Find where the given text appears and provide that cell's center as [x, y] coordinate. 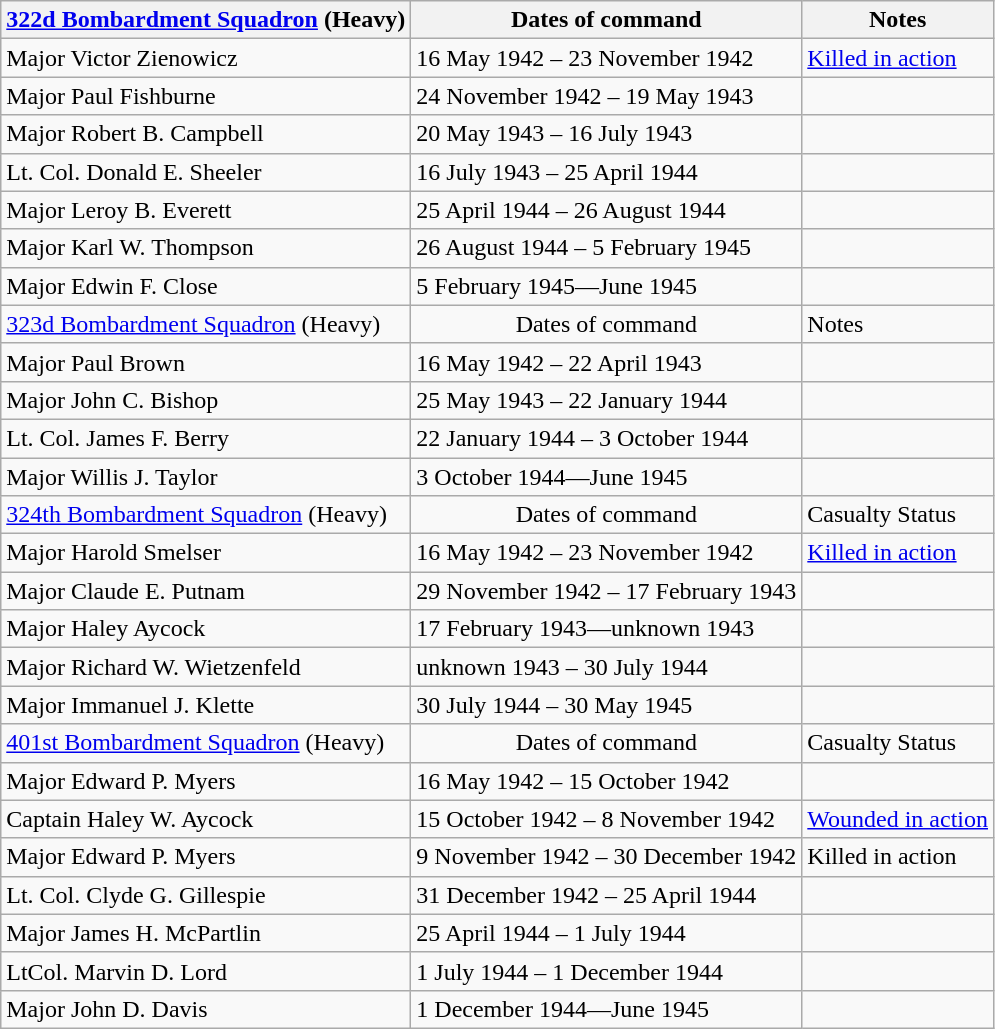
Major Karl W. Thompson [206, 248]
unknown 1943 – 30 July 1944 [606, 667]
20 May 1943 – 16 July 1943 [606, 134]
Lt. Col. James F. Berry [206, 438]
401st Bombardment Squadron (Heavy) [206, 743]
25 April 1944 – 1 July 1944 [606, 933]
16 July 1943 – 25 April 1944 [606, 172]
Major John C. Bishop [206, 400]
Major Haley Aycock [206, 629]
Major Claude E. Putnam [206, 591]
Lt. Col. Donald E. Sheeler [206, 172]
Wounded in action [898, 819]
LtCol. Marvin D. Lord [206, 971]
16 May 1942 – 22 April 1943 [606, 362]
25 April 1944 – 26 August 1944 [606, 210]
Major James H. McPartlin [206, 933]
324th Bombardment Squadron (Heavy) [206, 515]
1 July 1944 – 1 December 1944 [606, 971]
Major Willis J. Taylor [206, 477]
24 November 1942 – 19 May 1943 [606, 96]
Major Leroy B. Everett [206, 210]
Major Richard W. Wietzenfeld [206, 667]
Major Harold Smelser [206, 553]
25 May 1943 – 22 January 1944 [606, 400]
9 November 1942 – 30 December 1942 [606, 857]
Major Immanuel J. Klette [206, 705]
29 November 1942 – 17 February 1943 [606, 591]
Major Victor Zienowicz [206, 58]
Lt. Col. Clyde G. Gillespie [206, 895]
16 May 1942 – 15 October 1942 [606, 781]
15 October 1942 – 8 November 1942 [606, 819]
5 February 1945—June 1945 [606, 286]
3 October 1944—June 1945 [606, 477]
17 February 1943—unknown 1943 [606, 629]
Major Paul Brown [206, 362]
22 January 1944 – 3 October 1944 [606, 438]
Major Robert B. Campbell [206, 134]
Major Edwin F. Close [206, 286]
26 August 1944 – 5 February 1945 [606, 248]
Captain Haley W. Aycock [206, 819]
Major Paul Fishburne [206, 96]
323d Bombardment Squadron (Heavy) [206, 324]
30 July 1944 – 30 May 1945 [606, 705]
31 December 1942 – 25 April 1944 [606, 895]
1 December 1944—June 1945 [606, 1009]
Major John D. Davis [206, 1009]
322d Bombardment Squadron (Heavy) [206, 20]
